Detect which cell encompasses the target text, then output its [x, y] center coordinate. 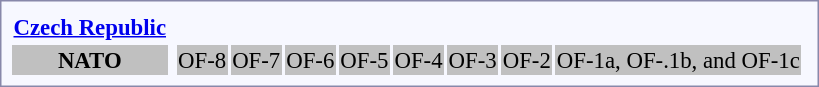
OF-8 [202, 60]
OF-3 [472, 60]
OF-4 [418, 60]
OF-2 [526, 60]
NATO [90, 60]
OF-6 [310, 60]
Czech Republic [90, 27]
OF-7 [256, 60]
OF-5 [364, 60]
OF-1a, OF-.1b, and OF-1c [678, 60]
